Detect which cell encompasses the target text, then output its [x, y] center coordinate. 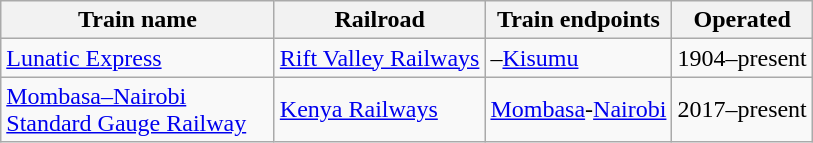
Mombasa-Nairobi [578, 110]
Operated [742, 20]
Train endpoints [578, 20]
–Kisumu [578, 58]
Mombasa–Nairobi Standard Gauge Railway [138, 110]
Lunatic Express [138, 58]
Rift Valley Railways [380, 58]
2017–present [742, 110]
1904–present [742, 58]
Railroad [380, 20]
Train name [138, 20]
Kenya Railways [380, 110]
